Return (X, Y) of the center of cell containing provided text 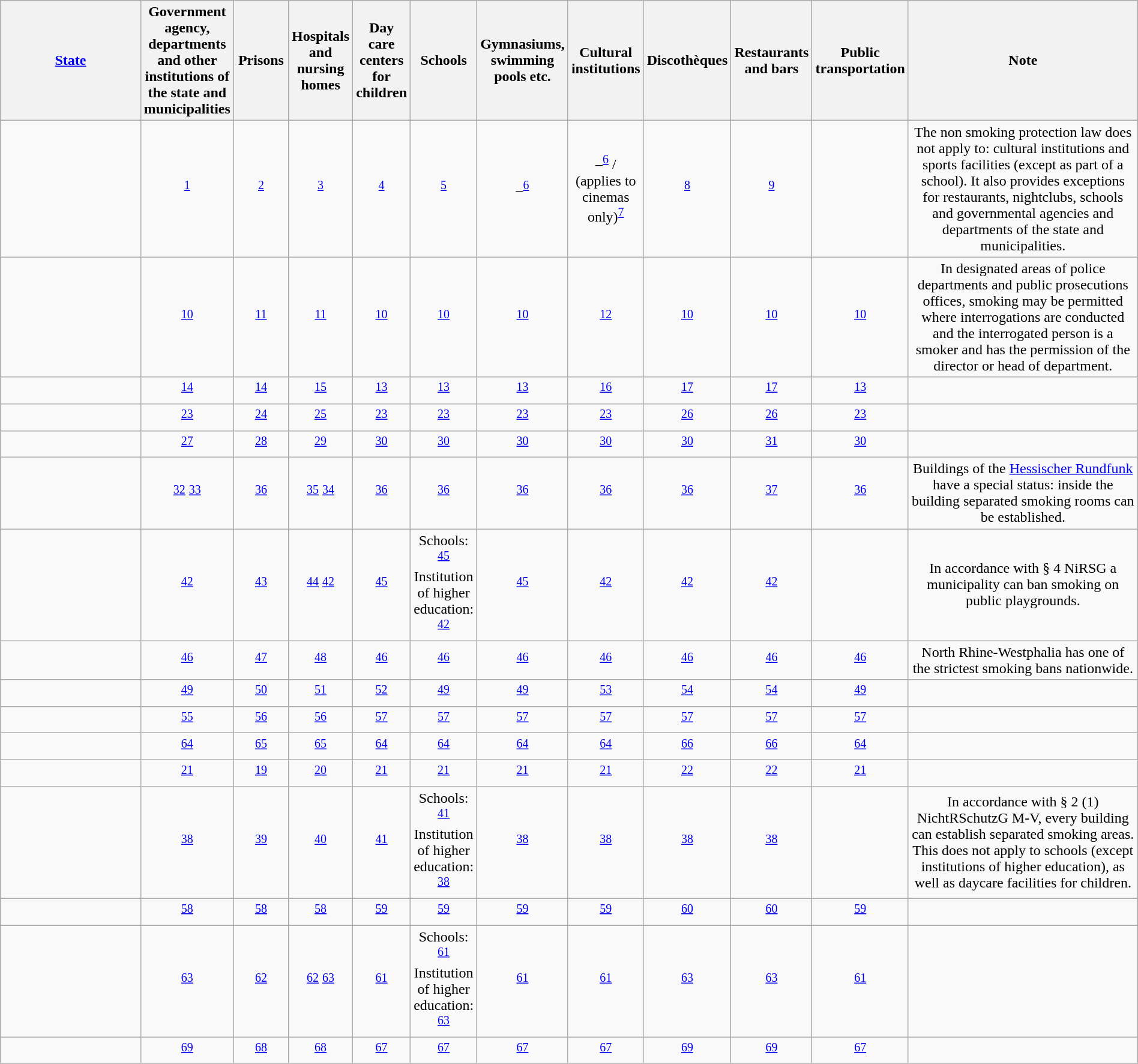
28 (260, 444)
Buildings of the Hessischer Rundfunk have a special status: inside the building separated smoking rooms can be established. (1023, 494)
44 42 (321, 585)
62 (260, 981)
52 (382, 693)
47 (260, 660)
Schools (444, 61)
50 (260, 693)
Public transportation (860, 61)
Discothèques (687, 61)
16 (606, 390)
3 (321, 189)
1 (187, 189)
5 (444, 189)
2 (260, 189)
4 (382, 189)
Prisons (260, 61)
25 (321, 417)
62 63 (321, 981)
North Rhine-Westphalia has one of the strictest smoking bans nationwide. (1023, 660)
20 (321, 773)
In accordance with § 4 NiRSG a municipality can ban smoking on public playgrounds. (1023, 585)
State (71, 61)
41 (382, 842)
9 (772, 189)
39 (260, 842)
Schools: 45 Institution of higher education: 42 (444, 585)
55 (187, 719)
Government agency, departments and other institutions of the state and municipalities (187, 61)
–6 (523, 189)
43 (260, 585)
Note (1023, 61)
Day care centers for children (382, 61)
31 (772, 444)
Schools:61Institution of higher education: 63 (444, 981)
53 (606, 693)
Hospitals and nursing homes (321, 61)
Gymnasiums, swimming pools etc. (523, 61)
Schools: 41 Institution of higher education: 38 (444, 842)
Cultural institutions (606, 61)
15 (321, 390)
Restaurants and bars (772, 61)
48 (321, 660)
37 (772, 494)
27 (187, 444)
19 (260, 773)
51 (321, 693)
–6 / (applies to cinemas only)7 (606, 189)
8 (687, 189)
12 (606, 317)
29 (321, 444)
24 (260, 417)
35 34 (321, 494)
40 (321, 842)
32 33 (187, 494)
